Capture the cell that displays the provided text and extract its (X, Y) central coordinate. 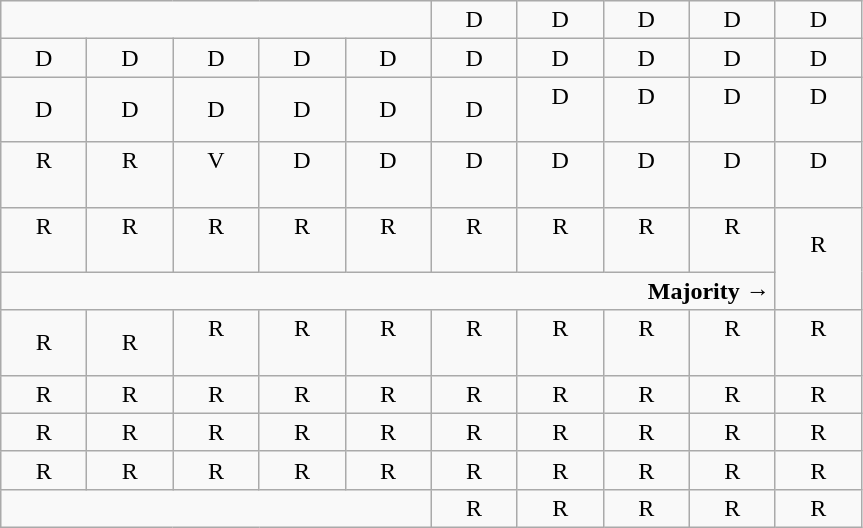
V (216, 174)
Majority → (388, 291)
